Output the [X, Y] coordinate of the center of the cell containing the given text.  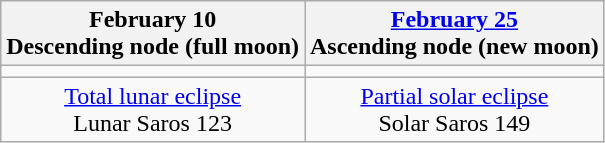
February 25Ascending node (new moon) [454, 34]
Partial solar eclipseSolar Saros 149 [454, 110]
February 10Descending node (full moon) [153, 34]
Total lunar eclipseLunar Saros 123 [153, 110]
